Return the (x, y) coordinate for the center point of the cell that contains the specified text.  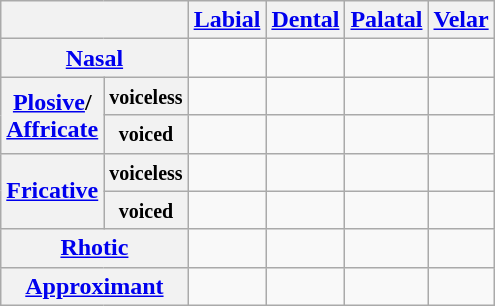
Labial (227, 20)
Fricative (52, 191)
Nasal (94, 58)
Velar (461, 20)
Palatal (386, 20)
Dental (306, 20)
Plosive/Affricate (52, 115)
Rhotic (94, 248)
Approximant (94, 286)
